Provide the (X, Y) coordinate of the cell's center where the given text is located.  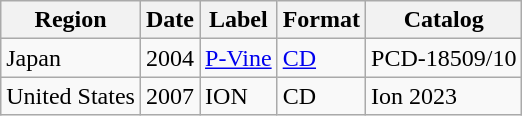
2004 (170, 58)
ION (239, 96)
Format (321, 20)
2007 (170, 96)
PCD-18509/10 (444, 58)
Japan (71, 58)
United States (71, 96)
P-Vine (239, 58)
Label (239, 20)
Catalog (444, 20)
Date (170, 20)
Ion 2023 (444, 96)
Region (71, 20)
